Identify which cell holds the provided text, then report its [x, y] central coordinate. 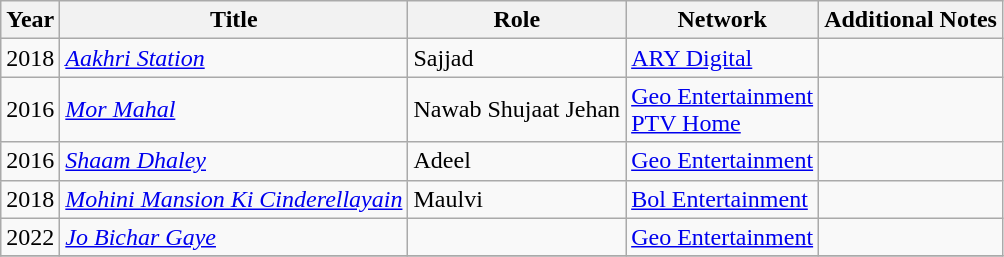
Nawab Shujaat Jehan [517, 110]
Mor Mahal [234, 110]
Adeel [517, 161]
Geo EntertainmentPTV Home [722, 110]
ARY Digital [722, 58]
Maulvi [517, 199]
Shaam Dhaley [234, 161]
Year [30, 20]
Aakhri Station [234, 58]
Sajjad [517, 58]
Additional Notes [911, 20]
2022 [30, 237]
Bol Entertainment [722, 199]
Network [722, 20]
Mohini Mansion Ki Cinderellayain [234, 199]
Jo Bichar Gaye [234, 237]
Role [517, 20]
Title [234, 20]
